Return (x, y) of the center of cell containing provided text 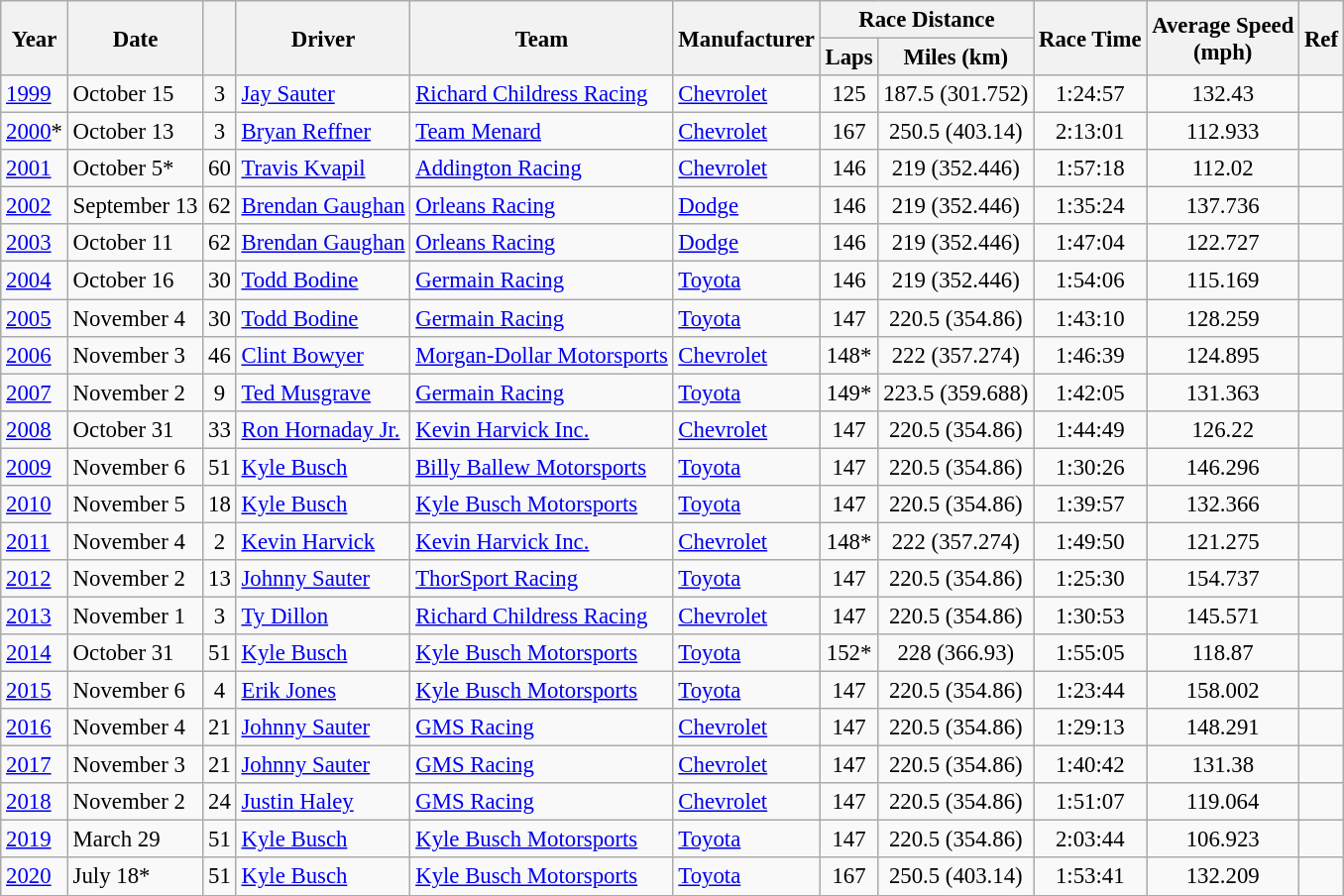
September 13 (135, 206)
Bryan Reffner (323, 132)
Jay Sauter (323, 94)
126.22 (1223, 429)
145.571 (1223, 616)
November 5 (135, 504)
Race Time (1090, 38)
Team (541, 38)
Billy Ballew Motorsports (541, 467)
2011 (35, 541)
1:29:13 (1090, 728)
2:03:44 (1090, 840)
Miles (km) (955, 57)
1:44:49 (1090, 429)
2001 (35, 168)
1:47:04 (1090, 243)
March 29 (135, 840)
October 13 (135, 132)
24 (220, 802)
1:54:06 (1090, 280)
132.366 (1223, 504)
1:23:44 (1090, 691)
1:40:42 (1090, 765)
2006 (35, 355)
ThorSport Racing (541, 579)
2 (220, 541)
106.923 (1223, 840)
Team Menard (541, 132)
60 (220, 168)
2:13:01 (1090, 132)
October 11 (135, 243)
Race Distance (927, 20)
2013 (35, 616)
1:30:53 (1090, 616)
November 1 (135, 616)
Addington Racing (541, 168)
223.5 (359.688) (955, 392)
2008 (35, 429)
18 (220, 504)
1:42:05 (1090, 392)
2017 (35, 765)
149* (848, 392)
2002 (35, 206)
Erik Jones (323, 691)
October 5* (135, 168)
1:39:57 (1090, 504)
October 16 (135, 280)
2019 (35, 840)
October 15 (135, 94)
2007 (35, 392)
2020 (35, 877)
9 (220, 392)
112.933 (1223, 132)
Clint Bowyer (323, 355)
1:55:05 (1090, 653)
Ted Musgrave (323, 392)
131.38 (1223, 765)
137.736 (1223, 206)
2010 (35, 504)
2004 (35, 280)
2009 (35, 467)
119.064 (1223, 802)
Laps (848, 57)
33 (220, 429)
118.87 (1223, 653)
1:49:50 (1090, 541)
128.259 (1223, 318)
46 (220, 355)
1:25:30 (1090, 579)
Average Speed(mph) (1223, 38)
115.169 (1223, 280)
187.5 (301.752) (955, 94)
2003 (35, 243)
1:35:24 (1090, 206)
122.727 (1223, 243)
1:46:39 (1090, 355)
1:53:41 (1090, 877)
124.895 (1223, 355)
Manufacturer (746, 38)
1:43:10 (1090, 318)
154.737 (1223, 579)
2005 (35, 318)
Travis Kvapil (323, 168)
1:57:18 (1090, 168)
Ron Hornaday Jr. (323, 429)
Morgan-Dollar Motorsports (541, 355)
4 (220, 691)
152* (848, 653)
2000* (35, 132)
2012 (35, 579)
Ref (1322, 38)
121.275 (1223, 541)
148.291 (1223, 728)
2016 (35, 728)
1999 (35, 94)
131.363 (1223, 392)
1:30:26 (1090, 467)
Justin Haley (323, 802)
1:51:07 (1090, 802)
Ty Dillon (323, 616)
Kevin Harvick (323, 541)
July 18* (135, 877)
2014 (35, 653)
Year (35, 38)
228 (366.93) (955, 653)
125 (848, 94)
132.209 (1223, 877)
112.02 (1223, 168)
Driver (323, 38)
132.43 (1223, 94)
2015 (35, 691)
13 (220, 579)
Date (135, 38)
146.296 (1223, 467)
158.002 (1223, 691)
1:24:57 (1090, 94)
2018 (35, 802)
